Find where the given text appears and provide that cell's center as [X, Y] coordinate. 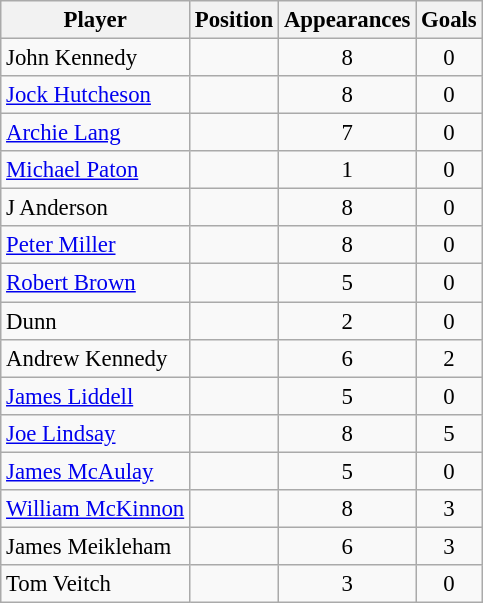
Tom Veitch [96, 584]
William McKinnon [96, 509]
Appearances [348, 20]
Robert Brown [96, 283]
James Liddell [96, 396]
Dunn [96, 321]
J Anderson [96, 208]
Michael Paton [96, 170]
John Kennedy [96, 58]
Archie Lang [96, 133]
Peter Miller [96, 245]
Position [234, 20]
Player [96, 20]
James McAulay [96, 471]
Goals [449, 20]
Jock Hutcheson [96, 95]
1 [348, 170]
7 [348, 133]
Joe Lindsay [96, 433]
James Meikleham [96, 546]
Andrew Kennedy [96, 358]
